Scan for the cell matching the given text and deliver its [X, Y] coordinate at center. 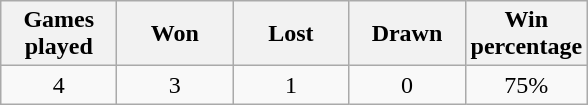
0 [407, 85]
75% [526, 85]
Win percentage [526, 34]
Won [175, 34]
Games played [59, 34]
4 [59, 85]
3 [175, 85]
Drawn [407, 34]
1 [291, 85]
Lost [291, 34]
